Return the [x, y] coordinate for the center point of the cell that contains the specified text.  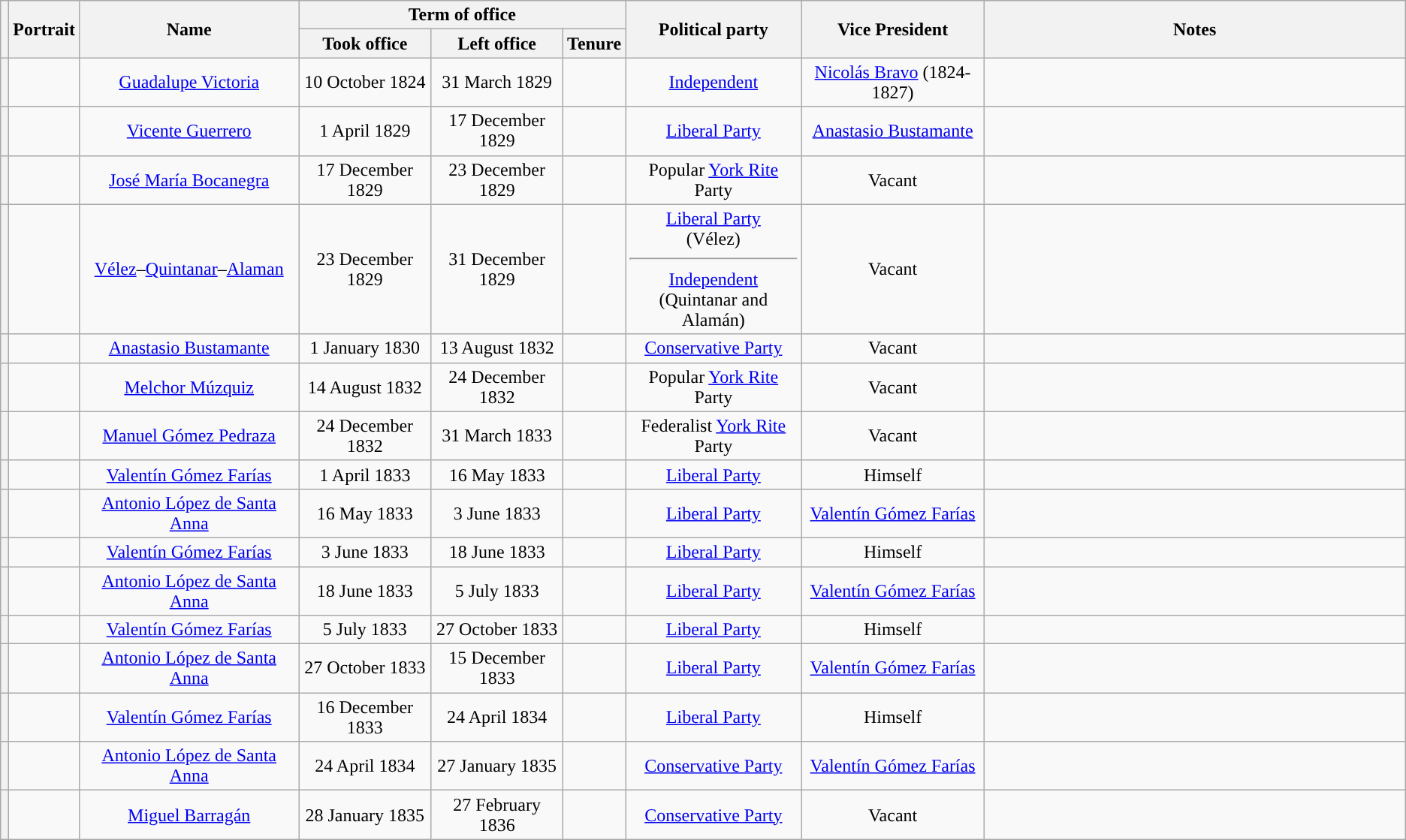
Notes [1194, 29]
Nicolás Bravo (1824-1827) [892, 83]
Left office [497, 44]
Name [189, 29]
28 January 1835 [365, 815]
15 December 1833 [497, 668]
10 October 1824 [365, 83]
31 March 1833 [497, 435]
Tenure [595, 44]
Liberal Party(Vélez) Independent(Quintanar and Alamán) [714, 269]
Melchor Múzquiz [189, 387]
14 August 1832 [365, 387]
1 April 1829 [365, 131]
Vice President [892, 29]
1 January 1830 [365, 348]
Took office [365, 44]
27 January 1835 [497, 766]
Manuel Gómez Pedraza [189, 435]
Political party [714, 29]
27 February 1836 [497, 815]
Vicente Guerrero [189, 131]
16 December 1833 [365, 718]
Guadalupe Victoria [189, 83]
José María Bocanegra [189, 180]
1 April 1833 [365, 474]
31 March 1829 [497, 83]
Term of office [463, 15]
13 August 1832 [497, 348]
Vélez–Quintanar–Alaman [189, 269]
Miguel Barragán [189, 815]
31 December 1829 [497, 269]
Portrait [44, 29]
Federalist York Rite Party [714, 435]
Independent [714, 83]
